Return the (x, y) coordinate for the center point of the cell that contains the specified text.  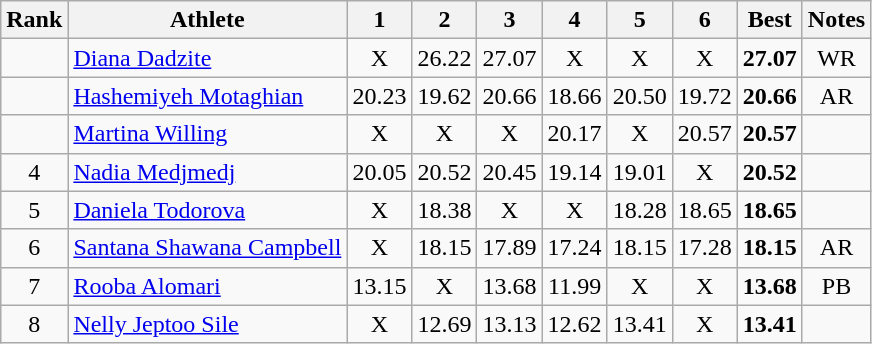
17.28 (704, 248)
18.66 (574, 96)
2 (444, 20)
11.99 (574, 286)
8 (34, 324)
20.45 (510, 172)
WR (836, 58)
26.22 (444, 58)
Athlete (208, 20)
3 (510, 20)
PB (836, 286)
20.17 (574, 134)
20.23 (380, 96)
Santana Shawana Campbell (208, 248)
12.69 (444, 324)
Martina Willing (208, 134)
Nelly Jeptoo Sile (208, 324)
19.01 (640, 172)
13.13 (510, 324)
1 (380, 20)
12.62 (574, 324)
19.62 (444, 96)
Best (770, 20)
18.38 (444, 210)
20.50 (640, 96)
Hashemiyeh Motaghian (208, 96)
17.89 (510, 248)
13.15 (380, 286)
Diana Dadzite (208, 58)
Rooba Alomari (208, 286)
20.05 (380, 172)
19.72 (704, 96)
Nadia Medjmedj (208, 172)
Daniela Todorova (208, 210)
Rank (34, 20)
17.24 (574, 248)
18.28 (640, 210)
19.14 (574, 172)
7 (34, 286)
Notes (836, 20)
